Capture the cell that displays the provided text and extract its (x, y) central coordinate. 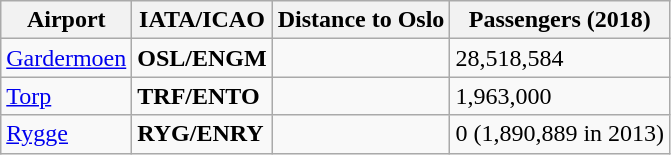
Distance to Oslo (361, 20)
OSL/ENGM (202, 58)
TRF/ENTO (202, 96)
IATA/ICAO (202, 20)
Passengers (2018) (560, 20)
1,963,000 (560, 96)
0 (1,890,889 in 2013) (560, 134)
RYG/ENRY (202, 134)
28,518,584 (560, 58)
Rygge (66, 134)
Torp (66, 96)
Airport (66, 20)
Gardermoen (66, 58)
